Pinpoint the cell where the given text exists, returning its (x, y) midpoint coordinate. 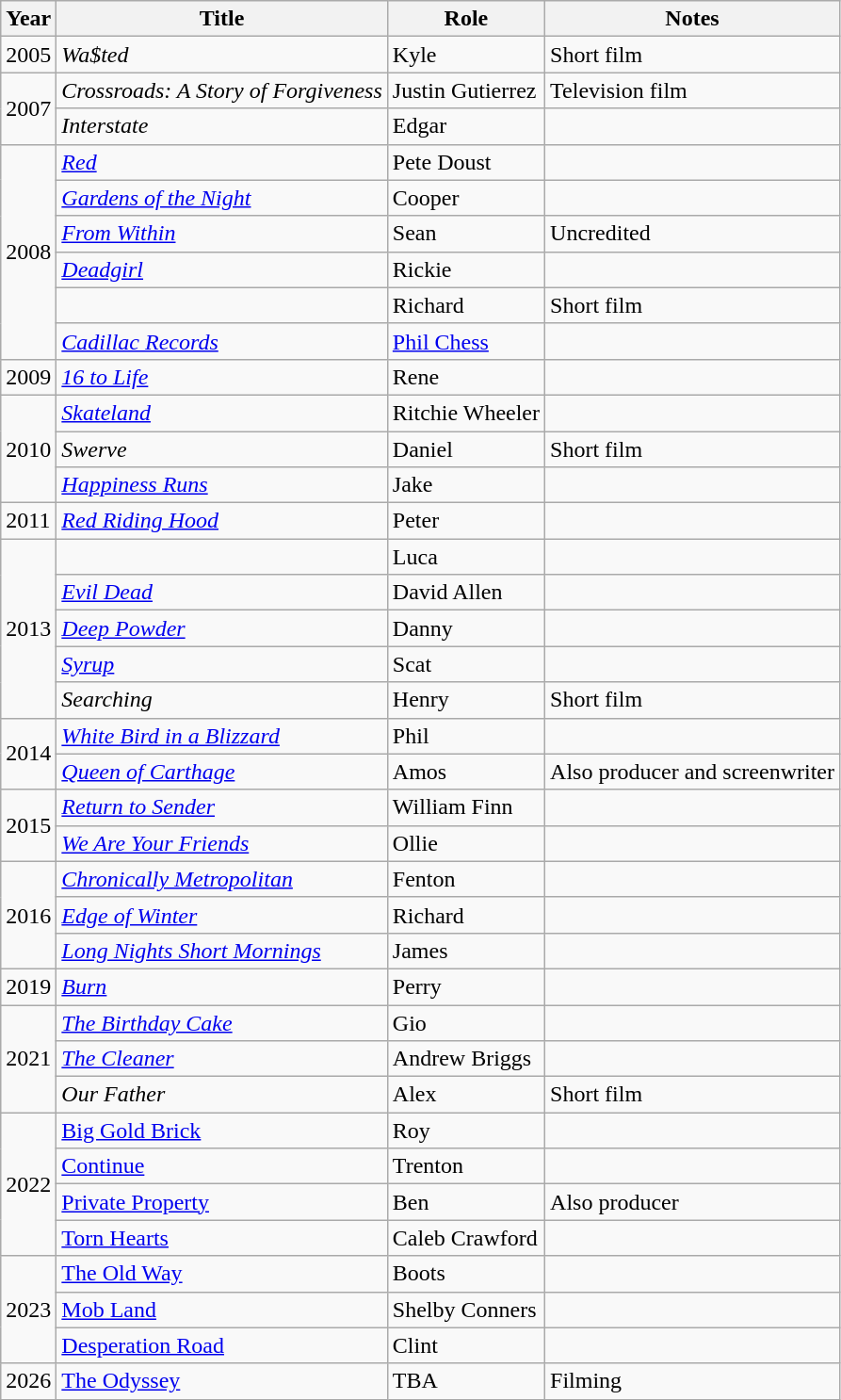
Perry (465, 986)
Title (222, 19)
Sean (465, 234)
Torn Hearts (222, 1238)
Cadillac Records (222, 341)
Return to Sender (222, 807)
Chronically Metropolitan (222, 879)
Boots (465, 1274)
Rene (465, 377)
Cooper (465, 198)
Interstate (222, 126)
Continue (222, 1166)
Justin Gutierrez (465, 90)
Scat (465, 664)
Phil Chess (465, 341)
Uncredited (693, 234)
Andrew Briggs (465, 1059)
Private Property (222, 1202)
Filming (693, 1381)
The Cleaner (222, 1059)
Shelby Conners (465, 1310)
2026 (28, 1381)
2015 (28, 825)
Syrup (222, 664)
The Odyssey (222, 1381)
Role (465, 19)
Swerve (222, 449)
Fenton (465, 879)
Crossroads: A Story of Forgiveness (222, 90)
Kyle (465, 55)
Pete Doust (465, 162)
Red Riding Hood (222, 521)
Gardens of the Night (222, 198)
Amos (465, 772)
Year (28, 19)
TBA (465, 1381)
Television film (693, 90)
Deep Powder (222, 628)
Mob Land (222, 1310)
The Birthday Cake (222, 1022)
Long Nights Short Mornings (222, 951)
Gio (465, 1022)
James (465, 951)
2013 (28, 628)
Queen of Carthage (222, 772)
Peter (465, 521)
2010 (28, 448)
Desperation Road (222, 1345)
Caleb Crawford (465, 1238)
Skateland (222, 413)
2019 (28, 986)
Red (222, 162)
Ritchie Wheeler (465, 413)
Deadgirl (222, 269)
Phil (465, 736)
2009 (28, 377)
Burn (222, 986)
Daniel (465, 449)
2011 (28, 521)
Roy (465, 1131)
Edge of Winter (222, 915)
William Finn (465, 807)
Our Father (222, 1095)
Ollie (465, 843)
2005 (28, 55)
2016 (28, 915)
From Within (222, 234)
Clint (465, 1345)
Big Gold Brick (222, 1131)
Happiness Runs (222, 485)
16 to Life (222, 377)
Searching (222, 700)
Edgar (465, 126)
2007 (28, 108)
Notes (693, 19)
We Are Your Friends (222, 843)
2021 (28, 1058)
Wa$ted (222, 55)
Luca (465, 557)
2008 (28, 252)
The Old Way (222, 1274)
Henry (465, 700)
Ben (465, 1202)
Evil Dead (222, 593)
2022 (28, 1184)
Danny (465, 628)
Trenton (465, 1166)
Rickie (465, 269)
2023 (28, 1310)
David Allen (465, 593)
White Bird in a Blizzard (222, 736)
Also producer (693, 1202)
2014 (28, 754)
Also producer and screenwriter (693, 772)
Alex (465, 1095)
Jake (465, 485)
